Scan for the cell matching the given text and deliver its [X, Y] coordinate at center. 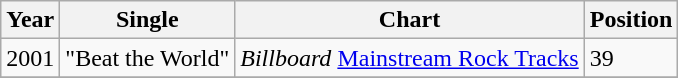
2001 [30, 58]
Chart [410, 20]
Billboard Mainstream Rock Tracks [410, 58]
39 [631, 58]
"Beat the World" [148, 58]
Position [631, 20]
Single [148, 20]
Year [30, 20]
